Detect which cell encompasses the target text, then output its [X, Y] center coordinate. 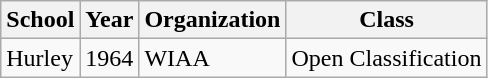
Open Classification [386, 58]
Hurley [40, 58]
Organization [212, 20]
1964 [110, 58]
Class [386, 20]
Year [110, 20]
School [40, 20]
WIAA [212, 58]
